Extract the [x, y] coordinate from the center of the cell holding the provided text.  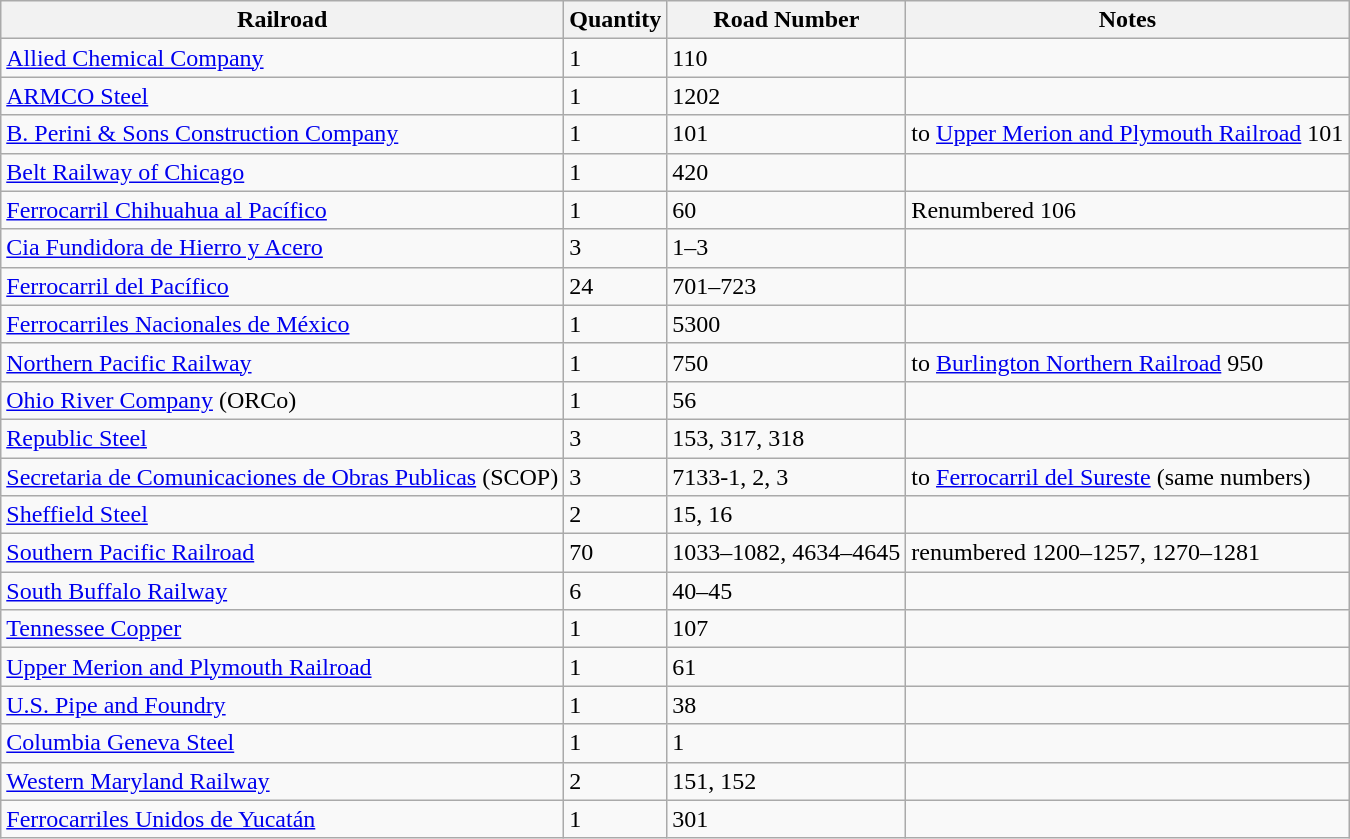
24 [616, 286]
Tennessee Copper [282, 629]
Road Number [786, 20]
15, 16 [786, 515]
1033–1082, 4634–4645 [786, 553]
renumbered 1200–1257, 1270–1281 [1128, 553]
Northern Pacific Railway [282, 362]
420 [786, 172]
Columbia Geneva Steel [282, 743]
Sheffield Steel [282, 515]
South Buffalo Railway [282, 591]
Ohio River Company (ORCo) [282, 400]
7133-1, 2, 3 [786, 477]
5300 [786, 324]
ARMCO Steel [282, 96]
Upper Merion and Plymouth Railroad [282, 667]
110 [786, 58]
Cia Fundidora de Hierro y Acero [282, 248]
Allied Chemical Company [282, 58]
40–45 [786, 591]
1202 [786, 96]
Ferrocarril del Pacífico [282, 286]
Ferrocarril Chihuahua al Pacífico [282, 210]
to Ferrocarril del Sureste (same numbers) [1128, 477]
1–3 [786, 248]
Republic Steel [282, 438]
Quantity [616, 20]
38 [786, 705]
Secretaria de Comunicaciones de Obras Publicas (SCOP) [282, 477]
to Upper Merion and Plymouth Railroad 101 [1128, 134]
301 [786, 819]
70 [616, 553]
750 [786, 362]
to Burlington Northern Railroad 950 [1128, 362]
Railroad [282, 20]
Ferrocarriles Unidos de Yucatán [282, 819]
60 [786, 210]
Southern Pacific Railroad [282, 553]
Ferrocarriles Nacionales de México [282, 324]
U.S. Pipe and Foundry [282, 705]
61 [786, 667]
101 [786, 134]
Western Maryland Railway [282, 781]
Renumbered 106 [1128, 210]
153, 317, 318 [786, 438]
151, 152 [786, 781]
Notes [1128, 20]
6 [616, 591]
107 [786, 629]
Belt Railway of Chicago [282, 172]
701–723 [786, 286]
B. Perini & Sons Construction Company [282, 134]
56 [786, 400]
